Detect which cell encompasses the target text, then output its (x, y) center coordinate. 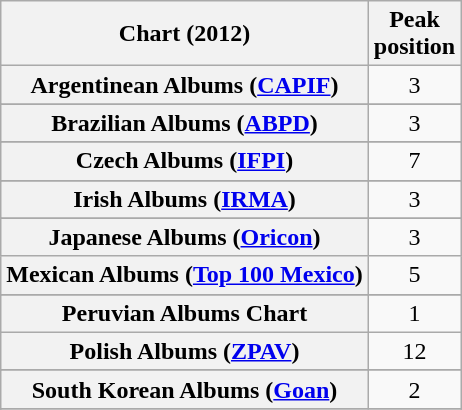
Peakposition (414, 34)
Czech Albums (IFPI) (185, 161)
1 (414, 313)
2 (414, 389)
Japanese Albums (Oricon) (185, 237)
Irish Albums (IRMA) (185, 199)
Mexican Albums (Top 100 Mexico) (185, 275)
Argentinean Albums (CAPIF) (185, 85)
Polish Albums (ZPAV) (185, 351)
Peruvian Albums Chart (185, 313)
5 (414, 275)
Chart (2012) (185, 34)
South Korean Albums (Goan) (185, 389)
7 (414, 161)
Brazilian Albums (ABPD) (185, 123)
12 (414, 351)
